Output the (X, Y) coordinate of the center of the cell containing the given text.  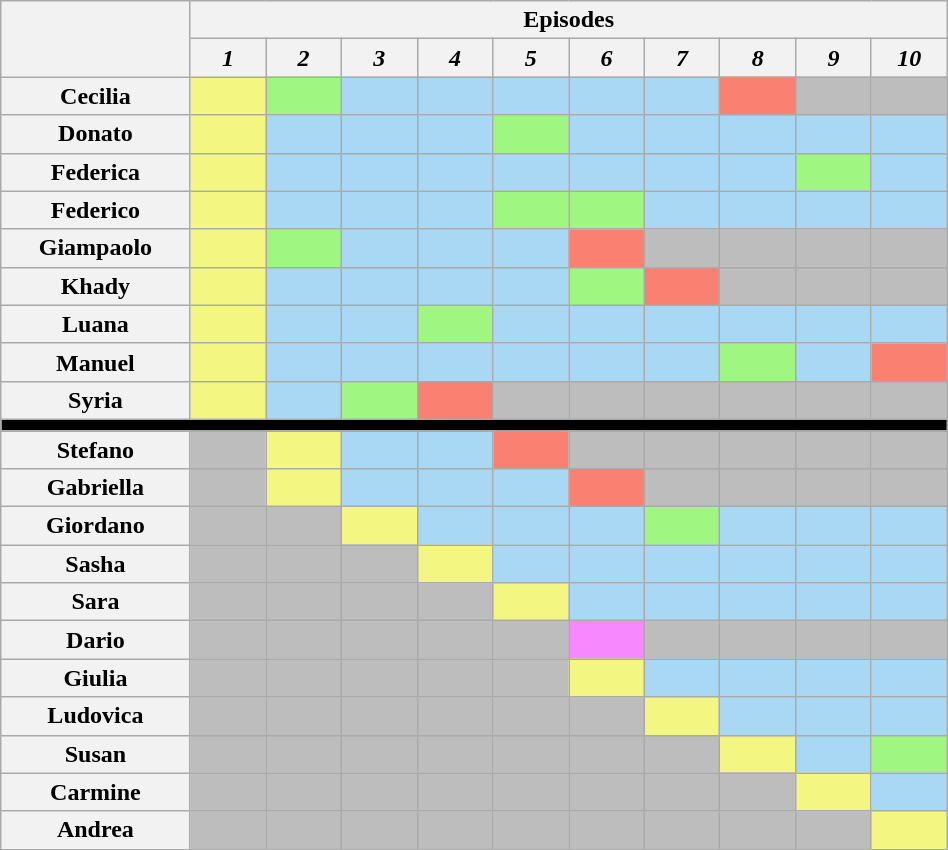
2 (304, 58)
Andrea (96, 830)
Giulia (96, 678)
Episodes (568, 20)
4 (455, 58)
10 (909, 58)
Sasha (96, 564)
Dario (96, 640)
Giampaolo (96, 248)
9 (834, 58)
Gabriella (96, 488)
1 (228, 58)
Khady (96, 286)
Federica (96, 172)
7 (682, 58)
Cecilia (96, 96)
6 (607, 58)
Giordano (96, 526)
Donato (96, 134)
Sara (96, 602)
8 (758, 58)
Carmine (96, 792)
Stefano (96, 449)
5 (531, 58)
Federico (96, 210)
Manuel (96, 362)
Susan (96, 754)
Ludovica (96, 716)
Syria (96, 400)
3 (379, 58)
Luana (96, 324)
